For the text-containing cell, return its midpoint in [X, Y] coordinate format. 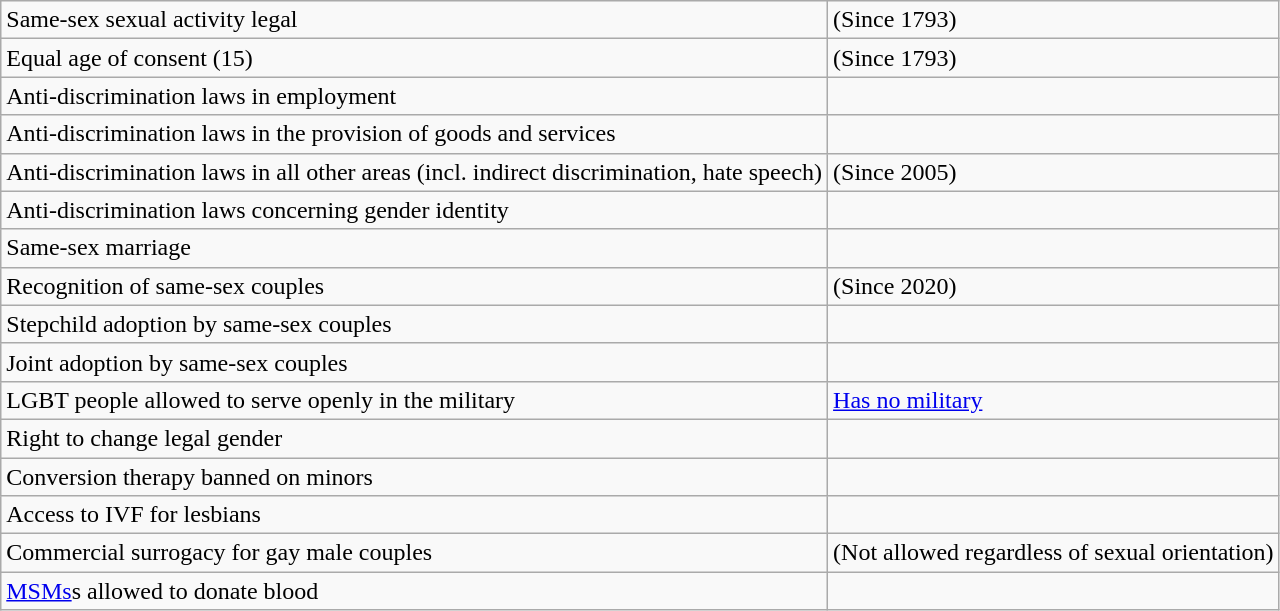
Has no military [1054, 400]
Anti-discrimination laws in employment [414, 96]
Joint adoption by same-sex couples [414, 362]
LGBT people allowed to serve openly in the military [414, 400]
Commercial surrogacy for gay male couples [414, 553]
Anti-discrimination laws in the provision of goods and services [414, 134]
Conversion therapy banned on minors [414, 477]
(Since 2020) [1054, 286]
(Not allowed regardless of sexual orientation) [1054, 553]
Anti-discrimination laws in all other areas (incl. indirect discrimination, hate speech) [414, 172]
MSMss allowed to donate blood [414, 591]
Right to change legal gender [414, 438]
Same-sex marriage [414, 248]
Same-sex sexual activity legal [414, 20]
Recognition of same-sex couples [414, 286]
Equal age of consent (15) [414, 58]
Stepchild adoption by same-sex couples [414, 324]
Anti-discrimination laws concerning gender identity [414, 210]
Access to IVF for lesbians [414, 515]
(Since 2005) [1054, 172]
